Locate the cell with the specified text and output its [x, y] center coordinate. 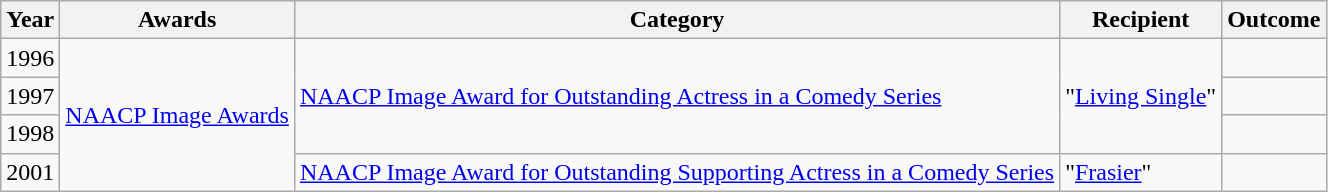
1997 [30, 96]
Year [30, 20]
"Frasier" [1141, 172]
NAACP Image Award for Outstanding Supporting Actress in a Comedy Series [676, 172]
NAACP Image Award for Outstanding Actress in a Comedy Series [676, 96]
Awards [178, 20]
1998 [30, 134]
2001 [30, 172]
Category [676, 20]
1996 [30, 58]
Recipient [1141, 20]
"Living Single" [1141, 96]
Outcome [1274, 20]
NAACP Image Awards [178, 115]
